Output the [x, y] coordinate of the center of the cell containing the given text.  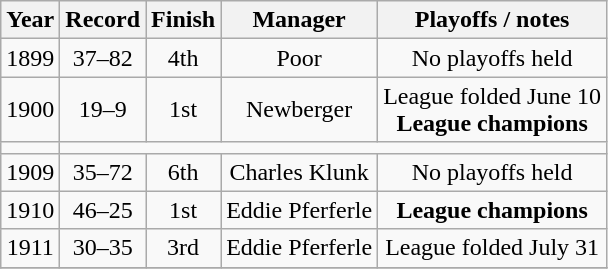
Charles Klunk [300, 172]
Finish [184, 20]
League folded June 10League champions [492, 110]
Year [30, 20]
League folded July 31 [492, 248]
46–25 [103, 210]
37–82 [103, 58]
Poor [300, 58]
6th [184, 172]
1909 [30, 172]
League champions [492, 210]
Manager [300, 20]
19–9 [103, 110]
1910 [30, 210]
1900 [30, 110]
30–35 [103, 248]
35–72 [103, 172]
4th [184, 58]
1899 [30, 58]
Playoffs / notes [492, 20]
3rd [184, 248]
Newberger [300, 110]
1911 [30, 248]
Record [103, 20]
